Identify which cell holds the provided text, then report its [X, Y] central coordinate. 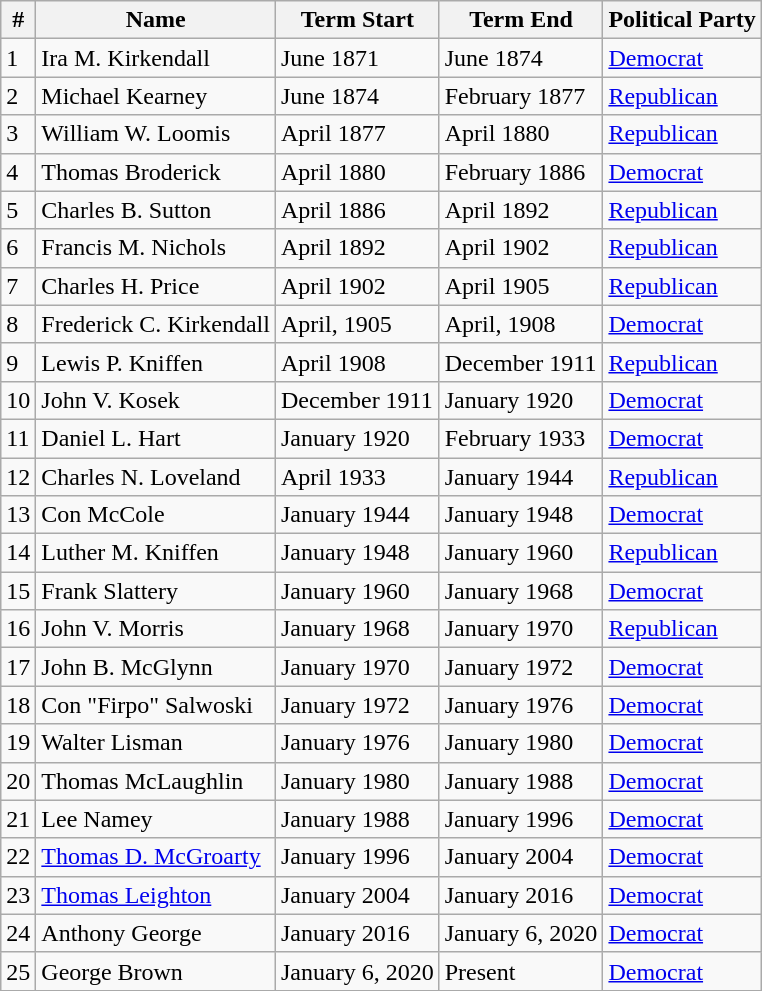
12 [18, 477]
16 [18, 629]
14 [18, 553]
April 1886 [357, 210]
Luther M. Kniffen [156, 553]
5 [18, 210]
Present [521, 971]
Lee Namey [156, 819]
Lewis P. Kniffen [156, 362]
Thomas Leighton [156, 895]
Con McCole [156, 515]
Political Party [682, 20]
Walter Lisman [156, 743]
April 1908 [357, 362]
17 [18, 667]
20 [18, 781]
Thomas D. McGroarty [156, 857]
11 [18, 438]
9 [18, 362]
25 [18, 971]
21 [18, 819]
Charles N. Loveland [156, 477]
Frederick C. Kirkendall [156, 324]
April 1933 [357, 477]
Term End [521, 20]
William W. Loomis [156, 134]
Francis M. Nichols [156, 248]
3 [18, 134]
Daniel L. Hart [156, 438]
Con "Firpo" Salwoski [156, 705]
19 [18, 743]
April 1877 [357, 134]
18 [18, 705]
June 1871 [357, 58]
2 [18, 96]
# [18, 20]
Thomas Broderick [156, 172]
22 [18, 857]
10 [18, 400]
Michael Kearney [156, 96]
23 [18, 895]
John V. Morris [156, 629]
February 1886 [521, 172]
Frank Slattery [156, 591]
April 1905 [521, 286]
February 1877 [521, 96]
13 [18, 515]
Ira M. Kirkendall [156, 58]
4 [18, 172]
April, 1905 [357, 324]
Name [156, 20]
February 1933 [521, 438]
Thomas McLaughlin [156, 781]
8 [18, 324]
George Brown [156, 971]
7 [18, 286]
John B. McGlynn [156, 667]
Charles H. Price [156, 286]
15 [18, 591]
Charles B. Sutton [156, 210]
6 [18, 248]
1 [18, 58]
Term Start [357, 20]
April, 1908 [521, 324]
Anthony George [156, 933]
John V. Kosek [156, 400]
24 [18, 933]
